Capture the cell that displays the provided text and extract its (X, Y) central coordinate. 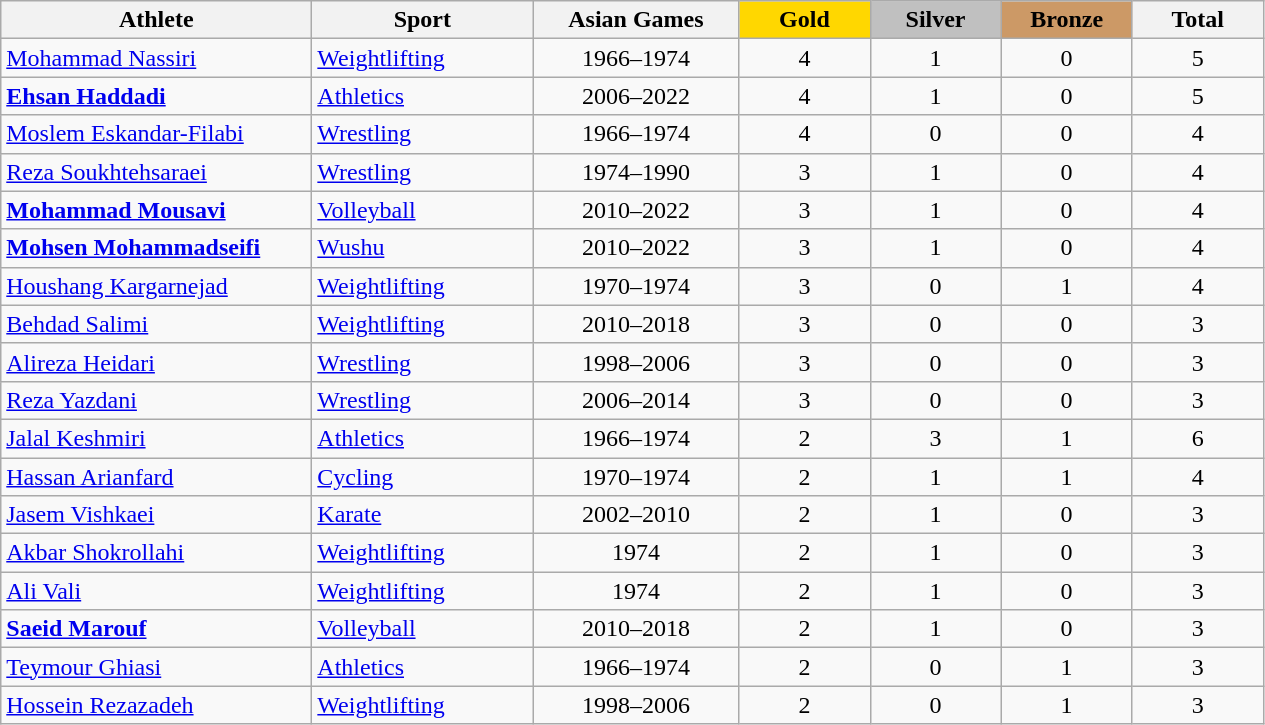
Moslem Eskandar-Filabi (156, 134)
2006–2014 (636, 400)
6 (1198, 438)
Hassan Arianfard (156, 477)
Total (1198, 20)
Gold (804, 20)
1974–1990 (636, 172)
Karate (422, 515)
Saeid Marouf (156, 629)
Mohsen Mohammadseifi (156, 248)
Ali Vali (156, 591)
Teymour Ghiasi (156, 667)
Mohammad Mousavi (156, 210)
Alireza Heidari (156, 362)
Bronze (1066, 20)
Jalal Keshmiri (156, 438)
Akbar Shokrollahi (156, 553)
Ehsan Haddadi (156, 96)
Jasem Vishkaei (156, 515)
Reza Soukhtehsaraei (156, 172)
2006–2022 (636, 96)
Athlete (156, 20)
Wushu (422, 248)
Mohammad Nassiri (156, 58)
Behdad Salimi (156, 324)
Sport (422, 20)
Hossein Rezazadeh (156, 705)
Silver (936, 20)
Asian Games (636, 20)
2002–2010 (636, 515)
Cycling (422, 477)
Houshang Kargarnejad (156, 286)
Reza Yazdani (156, 400)
